Locate the cell with the specified text and output its (X, Y) center coordinate. 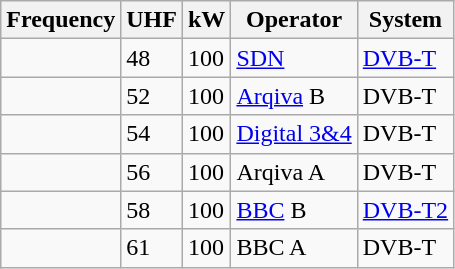
58 (152, 210)
48 (152, 58)
SDN (294, 58)
System (405, 20)
Arqiva A (294, 172)
56 (152, 172)
Operator (294, 20)
BBC A (294, 248)
52 (152, 96)
Frequency (61, 20)
Digital 3&4 (294, 134)
DVB-T2 (405, 210)
kW (206, 20)
54 (152, 134)
Arqiva B (294, 96)
BBC B (294, 210)
61 (152, 248)
UHF (152, 20)
